From the cell containing the given text, extract its center point as [X, Y] coordinate. 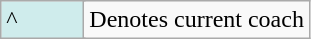
^ [42, 20]
Denotes current coach [197, 20]
